Return the [X, Y] coordinate for the center point of the cell that contains the specified text.  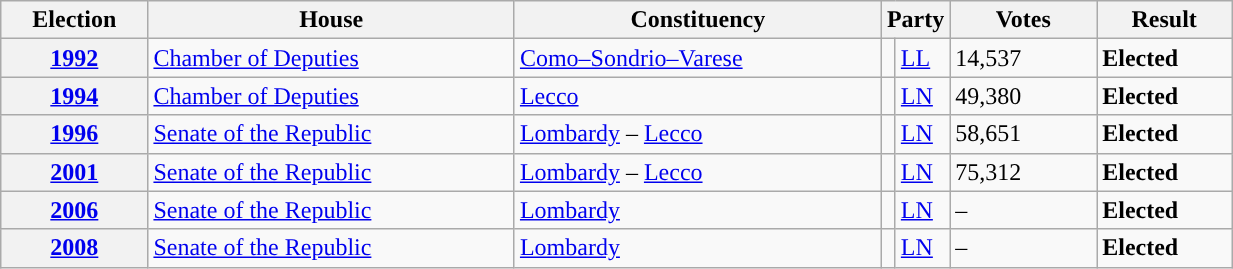
2001 [74, 172]
Party [915, 20]
Votes [1024, 20]
49,380 [1024, 96]
Lecco [698, 96]
LL [922, 58]
14,537 [1024, 58]
Constituency [698, 20]
Election [74, 20]
House [331, 20]
Como–Sondrio–Varese [698, 58]
2006 [74, 210]
1994 [74, 96]
2008 [74, 248]
1996 [74, 134]
1992 [74, 58]
Result [1164, 20]
58,651 [1024, 134]
75,312 [1024, 172]
